Extract the [x, y] coordinate from the center of the cell holding the provided text.  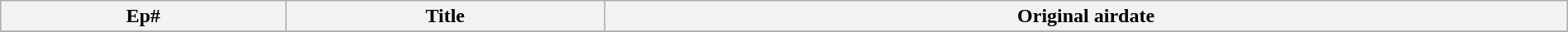
Title [445, 16]
Ep# [144, 16]
Original airdate [1086, 16]
